Identify which cell holds the provided text, then report its [x, y] central coordinate. 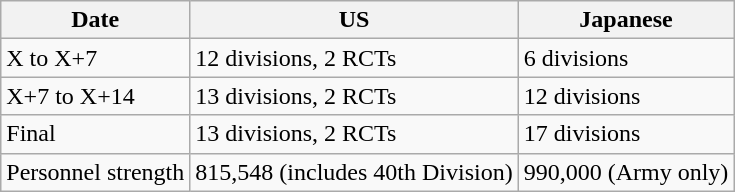
990,000 (Army only) [626, 172]
Personnel strength [96, 172]
US [354, 20]
6 divisions [626, 58]
815,548 (includes 40th Division) [354, 172]
12 divisions, 2 RCTs [354, 58]
X to X+7 [96, 58]
17 divisions [626, 134]
Japanese [626, 20]
Final [96, 134]
X+7 to X+14 [96, 96]
Date [96, 20]
12 divisions [626, 96]
